Identify which cell holds the provided text, then report its (X, Y) central coordinate. 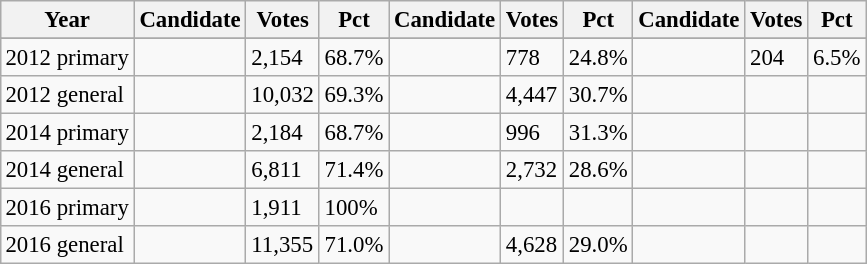
2016 primary (67, 208)
2,154 (282, 57)
6.5% (837, 57)
2014 primary (67, 133)
1,911 (282, 208)
4,447 (532, 95)
100% (354, 208)
2012 general (67, 95)
71.4% (354, 170)
29.0% (598, 245)
71.0% (354, 245)
2014 general (67, 170)
11,355 (282, 245)
6,811 (282, 170)
996 (532, 133)
30.7% (598, 95)
69.3% (354, 95)
24.8% (598, 57)
2,732 (532, 170)
31.3% (598, 133)
2016 general (67, 245)
2,184 (282, 133)
4,628 (532, 245)
204 (776, 57)
28.6% (598, 170)
10,032 (282, 95)
2012 primary (67, 57)
Year (67, 20)
778 (532, 57)
